For the text-containing cell, return its midpoint in (X, Y) coordinate format. 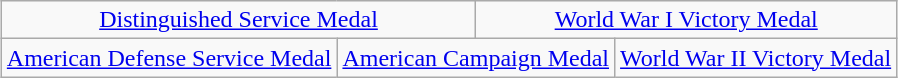
American Defense Service Medal (169, 58)
American Campaign Medal (476, 58)
World War I Victory Medal (686, 20)
Distinguished Service Medal (238, 20)
World War II Victory Medal (756, 58)
